Find where the given text appears and provide that cell's center as (X, Y) coordinate. 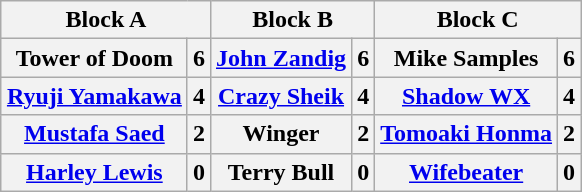
Block C (478, 20)
Wifebeater (466, 172)
Crazy Sheik (280, 96)
Harley Lewis (94, 172)
Terry Bull (280, 172)
Ryuji Yamakawa (94, 96)
Winger (280, 134)
Mike Samples (466, 58)
Tomoaki Honma (466, 134)
Mustafa Saed (94, 134)
Tower of Doom (94, 58)
Block A (106, 20)
Shadow WX (466, 96)
John Zandig (280, 58)
Block B (292, 20)
